From the cell containing the given text, extract its center point as (X, Y) coordinate. 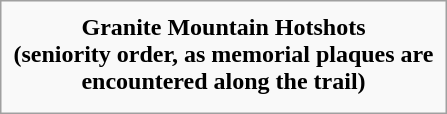
Granite Mountain Hotshots(seniority order, as memorial plaques are encountered along the trail) (224, 54)
